Search for the cell housing the specified text and yield its (X, Y) center coordinate. 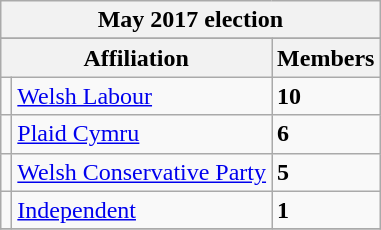
6 (326, 134)
Welsh Labour (142, 96)
10 (326, 96)
5 (326, 172)
1 (326, 210)
Members (326, 58)
May 2017 election (190, 20)
Welsh Conservative Party (142, 172)
Affiliation (136, 58)
Plaid Cymru (142, 134)
Independent (142, 210)
